Search for the cell housing the specified text and yield its [X, Y] center coordinate. 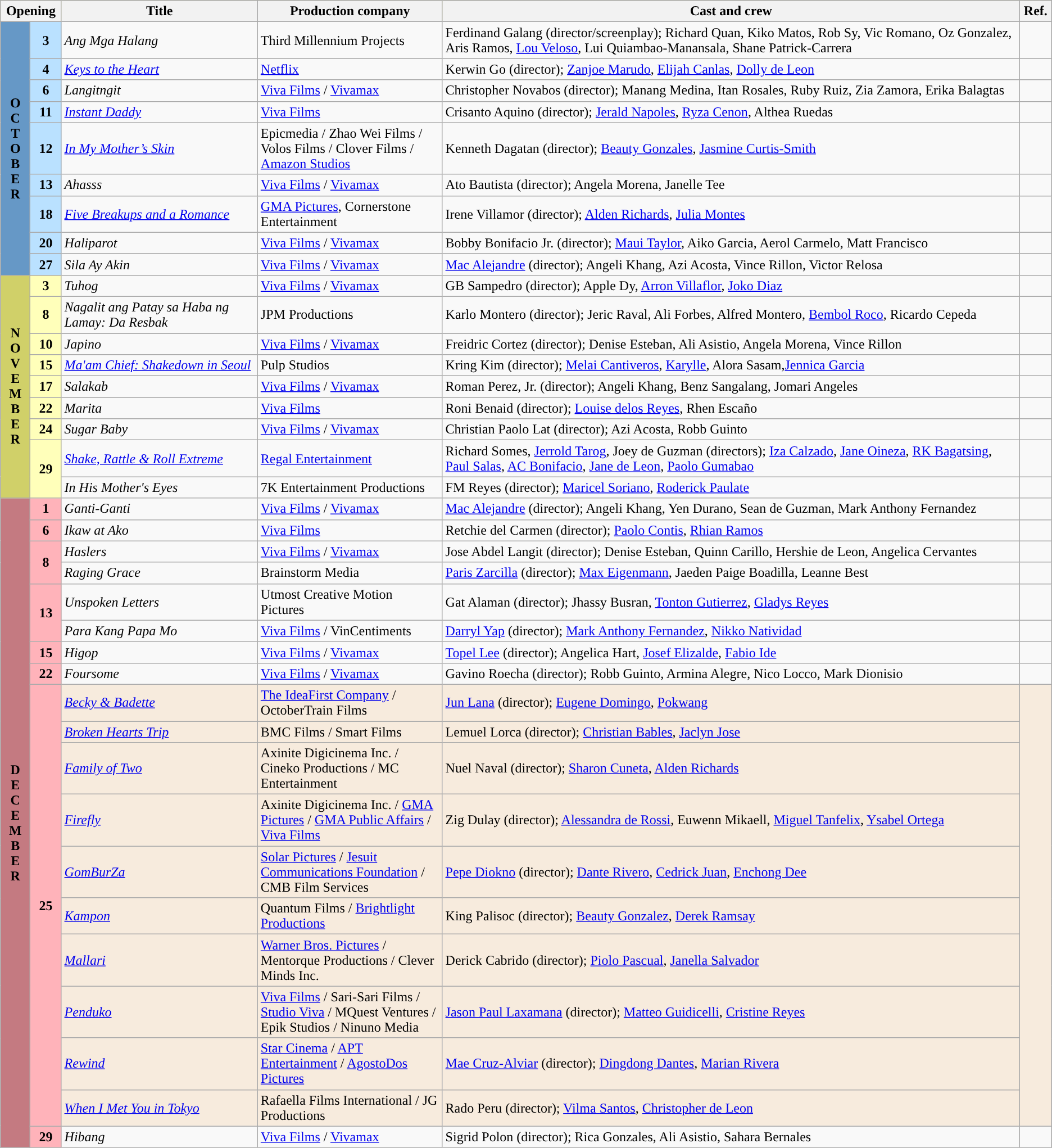
Darryl Yap (director); Mark Anthony Fernandez, Nikko Natividad [731, 631]
Gat Alaman (director); Jhassy Busran, Tonton Gutierrez, Gladys Reyes [731, 602]
Instant Daddy [160, 112]
In My Mother’s Skin [160, 148]
Lemuel Lorca (director); Christian Bables, Jaclyn Jose [731, 731]
Haliparot [160, 243]
Langitngit [160, 91]
Axinite Digicinema Inc. / GMA Pictures / GMA Public Affairs / Viva Films [350, 820]
Five Breakups and a Romance [160, 214]
Pulp Studios [350, 365]
Ma'am Chief: Shakedown in Seoul [160, 365]
Rado Peru (director); Vilma Santos, Christopher de Leon [731, 1108]
Mallari [160, 960]
Mac Alejandre (director); Angeli Khang, Azi Acosta, Vince Rillon, Victor Relosa [731, 264]
Firefly [160, 820]
Ref. [1035, 11]
24 [46, 430]
Bobby Bonifacio Jr. (director); Maui Taylor, Aiko Garcia, Aerol Carmelo, Matt Francisco [731, 243]
Kerwin Go (director); Zanjoe Marudo, Elijah Canlas, Dolly de Leon [731, 69]
Nuel Naval (director); Sharon Cuneta, Alden Richards [731, 769]
Brainstorm Media [350, 573]
Higop [160, 652]
Regal Entertainment [350, 459]
Cast and crew [731, 11]
Viva Films / VinCentiments [350, 631]
Broken Hearts Trip [160, 731]
Third Millennium Projects [350, 40]
Rafaella Films International / JG Productions [350, 1108]
25 [46, 905]
4 [46, 69]
Ganti-Ganti [160, 509]
Retchie del Carmen (director); Paolo Contis, Rhian Ramos [731, 530]
Japino [160, 344]
OCTOBER [16, 148]
Title [160, 11]
10 [46, 344]
GB Sampedro (director); Apple Dy, Arron Villaflor, Joko Diaz [731, 286]
Rewind [160, 1064]
Paris Zarcilla (director); Max Eigenmann, Jaeden Paige Boadilla, Leanne Best [731, 573]
Netflix [350, 69]
Irene Villamor (director); Alden Richards, Julia Montes [731, 214]
Ahasss [160, 185]
Mae Cruz-Alviar (director); Dingdong Dantes, Marian Rivera [731, 1064]
27 [46, 264]
Tuhog [160, 286]
Roni Benaid (director); Louise delos Reyes, Rhen Escaño [731, 408]
Family of Two [160, 769]
Sugar Baby [160, 430]
Roman Perez, Jr. (director); Angeli Khang, Benz Sangalang, Jomari Angeles [731, 387]
The IdeaFirst Company / OctoberTrain Films [350, 703]
Foursome [160, 674]
In His Mother's Eyes [160, 487]
11 [46, 112]
Jose Abdel Langit (director); Denise Esteban, Quinn Carillo, Hershie de Leon, Angelica Cervantes [731, 552]
Penduko [160, 1012]
Haslers [160, 552]
Opening [31, 11]
Kring Kim (director); Melai Cantiveros, Karylle, Alora Sasam,Jennica Garcia [731, 365]
7K Entertainment Productions [350, 487]
DECEMBER [16, 823]
Salakab [160, 387]
Raging Grace [160, 573]
Derick Cabrido (director); Piolo Pascual, Janella Salvador [731, 960]
Pepe Diokno (director); Dante Rivero, Cedrick Juan, Enchong Dee [731, 872]
Sigrid Polon (director); Rica Gonzales, Ali Asistio, Sahara Bernales [731, 1137]
Quantum Films / Brightlight Productions [350, 916]
BMC Films / Smart Films [350, 731]
Christopher Novabos (director); Manang Medina, Itan Rosales, Ruby Ruiz, Zia Zamora, Erika Balagtas [731, 91]
Kampon [160, 916]
12 [46, 148]
Epicmedia / Zhao Wei Films / Volos Films / Clover Films / Amazon Studios [350, 148]
Production company [350, 11]
Freidric Cortez (director); Denise Esteban, Ali Asistio, Angela Morena, Vince Rillon [731, 344]
Axinite Digicinema Inc. / Cineko Productions / MC Entertainment [350, 769]
Star Cinema / APT Entertainment / AgostoDos Pictures [350, 1064]
1 [46, 509]
Zig Dulay (director); Alessandra de Rossi, Euwenn Mikaell, Miguel Tanfelix, Ysabel Ortega [731, 820]
Karlo Montero (director); Jeric Raval, Ali Forbes, Alfred Montero, Bembol Roco, Ricardo Cepeda [731, 315]
Kenneth Dagatan (director); Beauty Gonzales, Jasmine Curtis-Smith [731, 148]
Marita [160, 408]
17 [46, 387]
Ikaw at Ako [160, 530]
Para Kang Papa Mo [160, 631]
Unspoken Letters [160, 602]
Ato Bautista (director); Angela Morena, Janelle Tee [731, 185]
Shake, Rattle & Roll Extreme [160, 459]
Keys to the Heart [160, 69]
Solar Pictures / Jesuit Communications Foundation / CMB Film Services [350, 872]
NOVEMBER [16, 387]
Warner Bros. Pictures / Mentorque Productions / Clever Minds Inc. [350, 960]
JPM Productions [350, 315]
20 [46, 243]
Ang Mga Halang [160, 40]
Jason Paul Laxamana (director); Matteo Guidicelli, Cristine Reyes [731, 1012]
When I Met You in Tokyo [160, 1108]
Utmost Creative Motion Pictures [350, 602]
GomBurZa [160, 872]
18 [46, 214]
Christian Paolo Lat (director); Azi Acosta, Robb Guinto [731, 430]
GMA Pictures, Cornerstone Entertainment [350, 214]
Jun Lana (director); Eugene Domingo, Pokwang [731, 703]
Nagalit ang Patay sa Haba ng Lamay: Da Resbak [160, 315]
FM Reyes (director); Maricel Soriano, Roderick Paulate [731, 487]
Viva Films / Sari-Sari Films / Studio Viva / MQuest Ventures / Epik Studios / Ninuno Media [350, 1012]
Becky & Badette [160, 703]
Hibang [160, 1137]
Mac Alejandre (director); Angeli Khang, Yen Durano, Sean de Guzman, Mark Anthony Fernandez [731, 509]
King Palisoc (director); Beauty Gonzalez, Derek Ramsay [731, 916]
Topel Lee (director); Angelica Hart, Josef Elizalde, Fabio Ide [731, 652]
Sila Ay Akin [160, 264]
Crisanto Aquino (director); Jerald Napoles, Ryza Cenon, Althea Ruedas [731, 112]
Gavino Roecha (director); Robb Guinto, Armina Alegre, Nico Locco, Mark Dionisio [731, 674]
